Scan for the cell matching the given text and deliver its [x, y] coordinate at center. 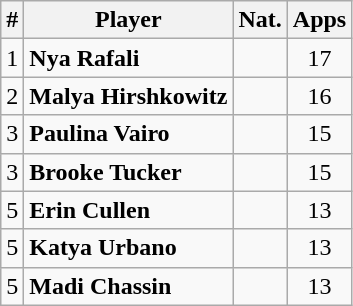
Brooke Tucker [128, 172]
Malya Hirshkowitz [128, 96]
16 [319, 96]
Player [128, 20]
Nat. [260, 20]
Erin Cullen [128, 210]
# [12, 20]
Katya Urbano [128, 248]
Apps [319, 20]
Nya Rafali [128, 58]
1 [12, 58]
Paulina Vairo [128, 134]
Madi Chassin [128, 286]
2 [12, 96]
17 [319, 58]
